Locate the cell with the specified text and output its (X, Y) center coordinate. 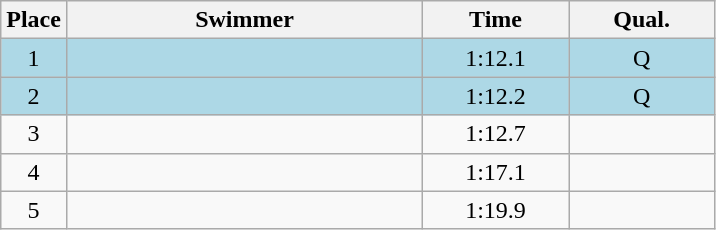
1:12.1 (496, 58)
1:12.7 (496, 134)
1:19.9 (496, 210)
1:17.1 (496, 172)
5 (34, 210)
3 (34, 134)
2 (34, 96)
1 (34, 58)
Time (496, 20)
Place (34, 20)
Swimmer (244, 20)
1:12.2 (496, 96)
Qual. (642, 20)
4 (34, 172)
